Identify which cell holds the provided text, then report its (x, y) central coordinate. 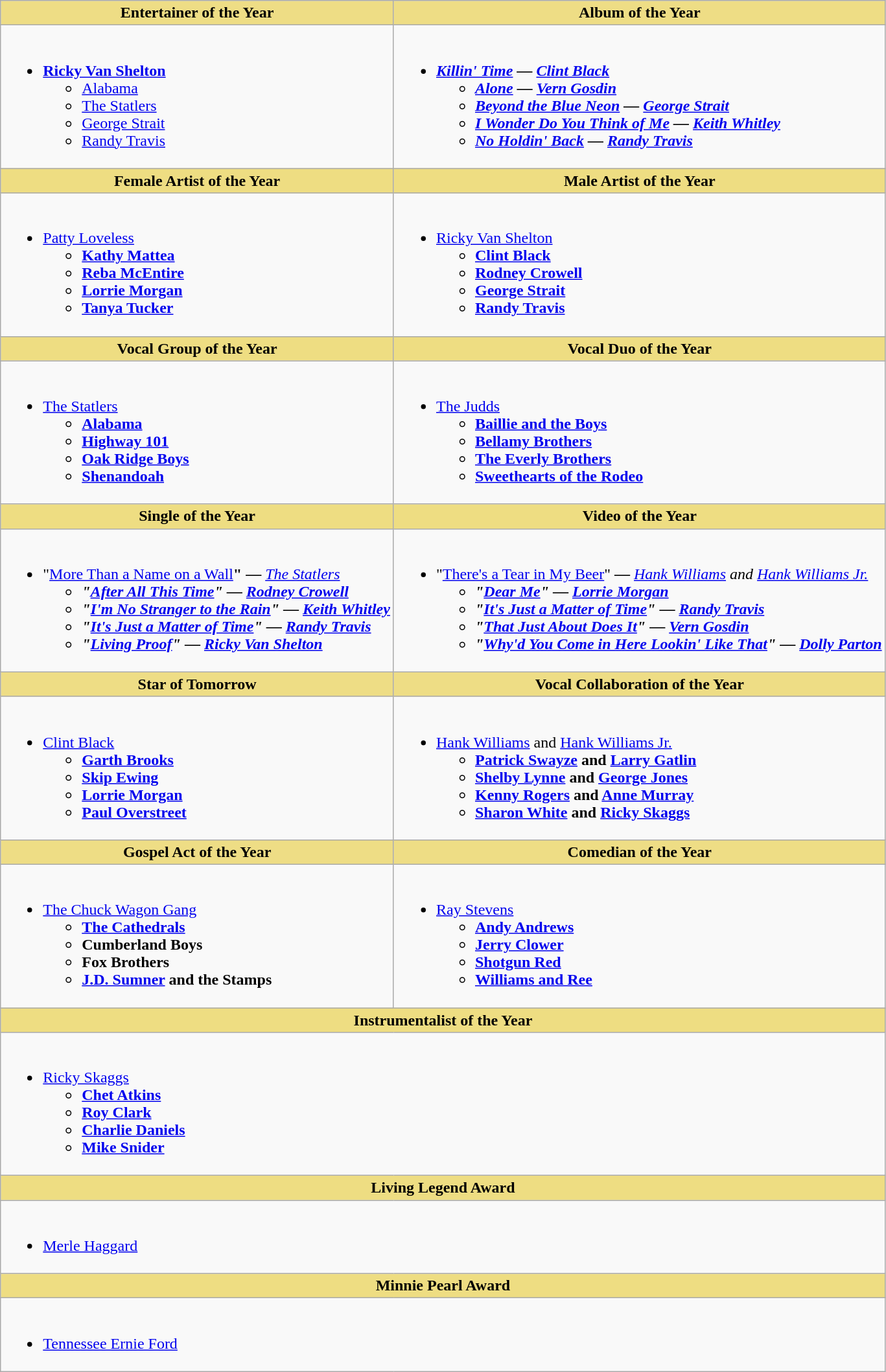
Album of the Year (639, 13)
Entertainer of the Year (197, 13)
Vocal Collaboration of the Year (639, 684)
Gospel Act of the Year (197, 852)
Clint BlackGarth BrooksSkip EwingLorrie MorganPaul Overstreet (197, 768)
Merle Haggard (443, 1237)
Instrumentalist of the Year (443, 1020)
Ricky Van SheltonClint BlackRodney CrowellGeorge StraitRandy Travis (639, 264)
Tennessee Ernie Ford (443, 1334)
Living Legend Award (443, 1188)
The StatlersAlabamaHighway 101Oak Ridge BoysShenandoah (197, 433)
Ray StevensAndy AndrewsJerry ClowerShotgun RedWilliams and Ree (639, 935)
The JuddsBaillie and the BoysBellamy BrothersThe Everly BrothersSweethearts of the Rodeo (639, 433)
Comedian of the Year (639, 852)
The Chuck Wagon GangThe CathedralsCumberland BoysFox BrothersJ.D. Sumner and the Stamps (197, 935)
Patty LovelessKathy MatteaReba McEntireLorrie MorganTanya Tucker (197, 264)
Minnie Pearl Award (443, 1286)
Video of the Year (639, 516)
Female Artist of the Year (197, 181)
Male Artist of the Year (639, 181)
Vocal Duo of the Year (639, 349)
Single of the Year (197, 516)
Ricky SkaggsChet AtkinsRoy ClarkCharlie DanielsMike Snider (443, 1104)
Vocal Group of the Year (197, 349)
Ricky Van SheltonAlabamaThe StatlersGeorge StraitRandy Travis (197, 97)
Star of Tomorrow (197, 684)
